Locate the cell with the specified text and output its (X, Y) center coordinate. 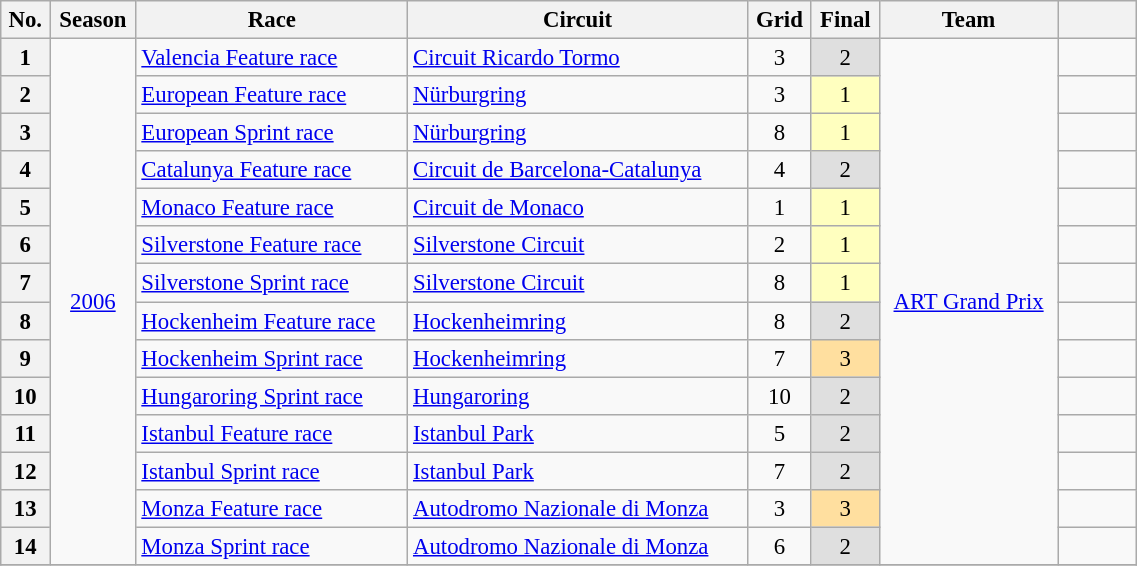
14 (26, 546)
Hockenheim Sprint race (272, 358)
Hungaroring (578, 396)
Silverstone Sprint race (272, 283)
9 (26, 358)
European Feature race (272, 95)
Valencia Feature race (272, 58)
Grid (780, 20)
Silverstone Feature race (272, 245)
ART Grand Prix (968, 302)
Monaco Feature race (272, 208)
Hockenheim Feature race (272, 321)
Race (272, 20)
No. (26, 20)
Monza Feature race (272, 509)
Circuit de Monaco (578, 208)
Catalunya Feature race (272, 170)
Monza Sprint race (272, 546)
Hungaroring Sprint race (272, 396)
Istanbul Feature race (272, 433)
Circuit (578, 20)
Season (93, 20)
11 (26, 433)
European Sprint race (272, 133)
13 (26, 509)
Istanbul Sprint race (272, 471)
12 (26, 471)
Final (845, 20)
Circuit de Barcelona-Catalunya (578, 170)
Circuit Ricardo Tormo (578, 58)
2006 (93, 302)
Team (968, 20)
